Capture the cell that displays the provided text and extract its (X, Y) central coordinate. 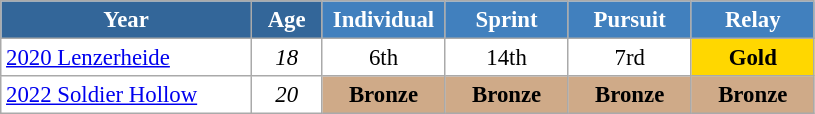
Individual (384, 20)
2022 Soldier Hollow (126, 95)
18 (286, 58)
6th (384, 58)
Age (286, 20)
Year (126, 20)
14th (506, 58)
Relay (752, 20)
2020 Lenzerheide (126, 58)
Pursuit (630, 20)
20 (286, 95)
Sprint (506, 20)
7rd (630, 58)
Gold (752, 58)
